Return (x, y) of the center of cell containing provided text 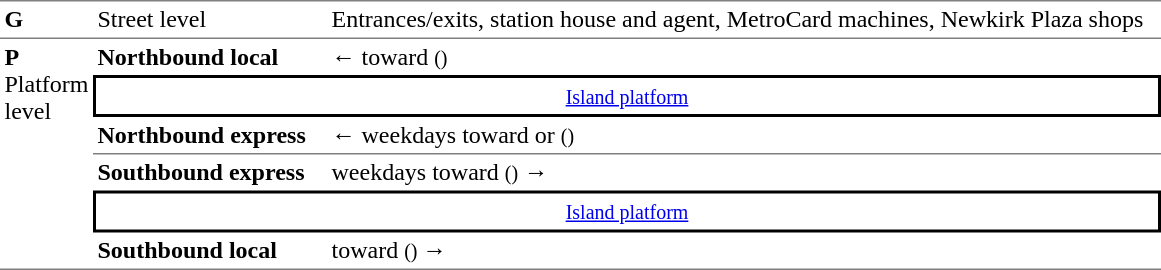
← weekdays toward or () (744, 136)
G (46, 20)
Southbound express (210, 172)
PPlatform level (46, 154)
Southbound local (210, 251)
Northbound local (210, 57)
← toward () (744, 57)
Entrances/exits, station house and agent, MetroCard machines, Newkirk Plaza shops (744, 20)
Northbound express (210, 136)
weekdays toward () → (744, 172)
Street level (210, 20)
toward () → (744, 251)
